Find where the given text appears and provide that cell's center as [x, y] coordinate. 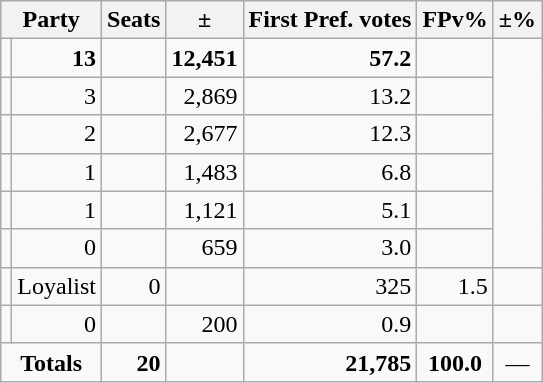
1.5 [455, 286]
57.2 [330, 58]
Totals [52, 362]
21,785 [330, 362]
13 [57, 58]
2,677 [204, 134]
2,869 [204, 96]
1,483 [204, 172]
5.1 [330, 210]
200 [204, 324]
12.3 [330, 134]
12,451 [204, 58]
13.2 [330, 96]
Party [52, 20]
1,121 [204, 210]
3 [57, 96]
Seats [134, 20]
0.9 [330, 324]
100.0 [455, 362]
2 [57, 134]
20 [134, 362]
± [204, 20]
±% [517, 20]
3.0 [330, 248]
Loyalist [57, 286]
— [517, 362]
First Pref. votes [330, 20]
FPv% [455, 20]
659 [204, 248]
325 [330, 286]
6.8 [330, 172]
